Pinpoint the cell where the given text exists, returning its (X, Y) midpoint coordinate. 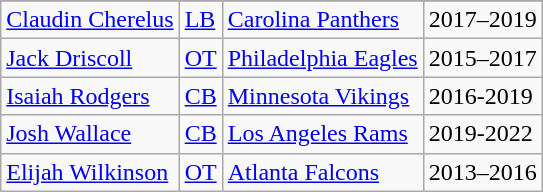
Isaiah Rodgers (90, 96)
Minnesota Vikings (322, 96)
Philadelphia Eagles (322, 58)
Josh Wallace (90, 134)
2015–2017 (482, 58)
Jack Driscoll (90, 58)
Elijah Wilkinson (90, 172)
2013–2016 (482, 172)
2017–2019 (482, 20)
Carolina Panthers (322, 20)
2016-2019 (482, 96)
LB (200, 20)
Claudin Cherelus (90, 20)
Atlanta Falcons (322, 172)
2019-2022 (482, 134)
Los Angeles Rams (322, 134)
